Scan for the cell matching the given text and deliver its (X, Y) coordinate at center. 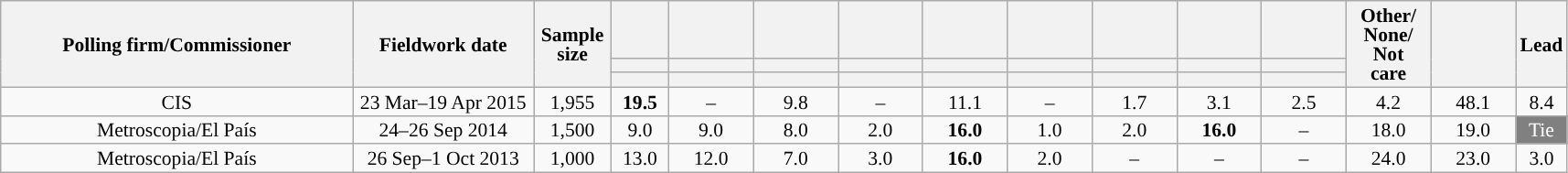
19.5 (640, 101)
24.0 (1388, 159)
48.1 (1474, 101)
3.1 (1220, 101)
Other/None/Notcare (1388, 44)
1,500 (572, 130)
23.0 (1474, 159)
18.0 (1388, 130)
1,955 (572, 101)
2.5 (1304, 101)
11.1 (965, 101)
12.0 (711, 159)
4.2 (1388, 101)
Polling firm/Commissioner (177, 44)
26 Sep–1 Oct 2013 (443, 159)
1.0 (1050, 130)
Tie (1541, 130)
8.0 (795, 130)
23 Mar–19 Apr 2015 (443, 101)
8.4 (1541, 101)
CIS (177, 101)
19.0 (1474, 130)
13.0 (640, 159)
Fieldwork date (443, 44)
9.8 (795, 101)
1,000 (572, 159)
24–26 Sep 2014 (443, 130)
Lead (1541, 44)
1.7 (1134, 101)
7.0 (795, 159)
Sample size (572, 44)
